Identify which cell holds the provided text, then report its (X, Y) central coordinate. 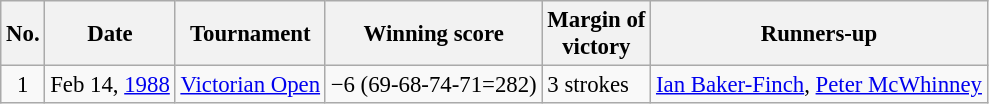
1 (23, 85)
Runners-up (820, 34)
Date (110, 34)
−6 (69-68-74-71=282) (434, 85)
Tournament (250, 34)
3 strokes (596, 85)
Ian Baker-Finch, Peter McWhinney (820, 85)
Feb 14, 1988 (110, 85)
Victorian Open (250, 85)
No. (23, 34)
Margin ofvictory (596, 34)
Winning score (434, 34)
